Identify which cell holds the provided text, then report its [X, Y] central coordinate. 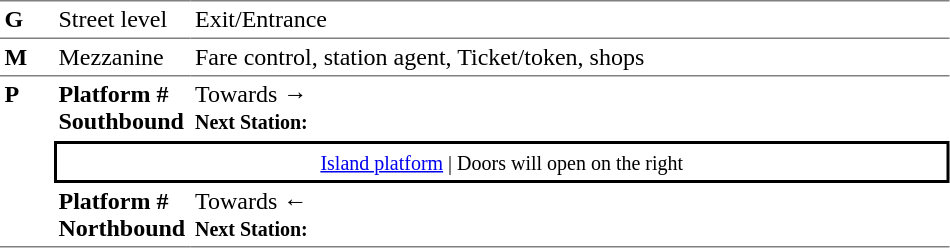
P [27, 162]
Fare control, station agent, Ticket/token, shops [570, 58]
Platform #Northbound [122, 215]
Towards ← Next Station: [570, 215]
Exit/Entrance [570, 20]
Mezzanine [122, 58]
Street level [122, 20]
Towards → Next Station: [570, 108]
M [27, 58]
G [27, 20]
Platform #Southbound [122, 108]
Island platform | Doors will open on the right [502, 162]
